From the cell containing the given text, extract its center point as (x, y) coordinate. 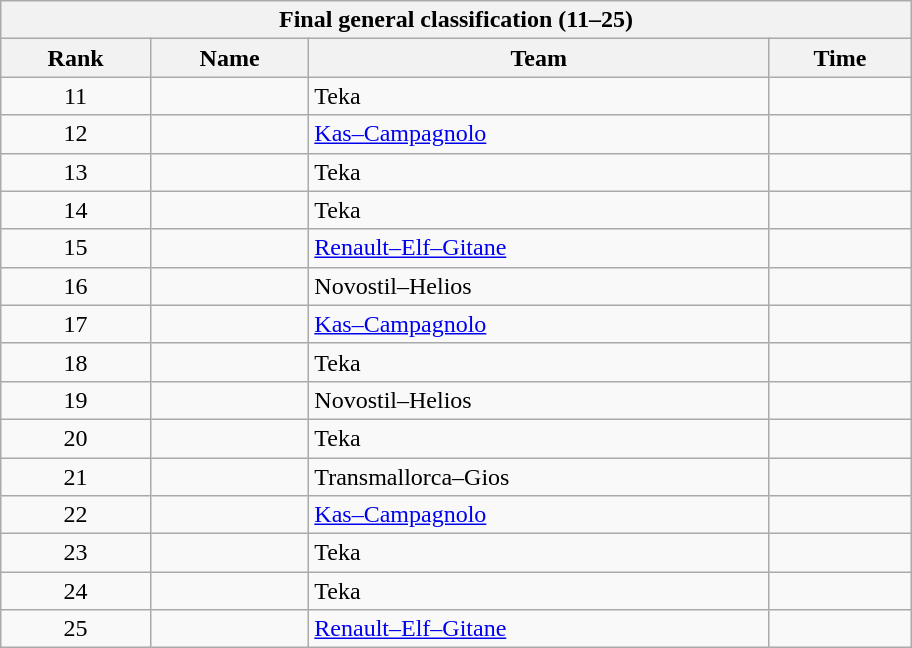
23 (76, 553)
Rank (76, 58)
12 (76, 134)
15 (76, 248)
Name (229, 58)
25 (76, 629)
11 (76, 96)
16 (76, 286)
18 (76, 362)
Transmallorca–Gios (539, 477)
17 (76, 324)
19 (76, 400)
22 (76, 515)
Time (840, 58)
13 (76, 172)
20 (76, 438)
14 (76, 210)
Team (539, 58)
Final general classification (11–25) (456, 20)
24 (76, 591)
21 (76, 477)
